Identify which cell holds the provided text, then report its [X, Y] central coordinate. 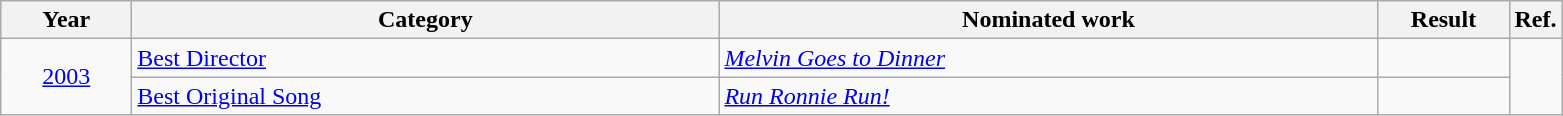
Year [66, 20]
Category [426, 20]
Nominated work [1048, 20]
Melvin Goes to Dinner [1048, 58]
Run Ronnie Run! [1048, 96]
Result [1444, 20]
2003 [66, 77]
Best Director [426, 58]
Ref. [1536, 20]
Best Original Song [426, 96]
